For the text-containing cell, return its midpoint in (X, Y) coordinate format. 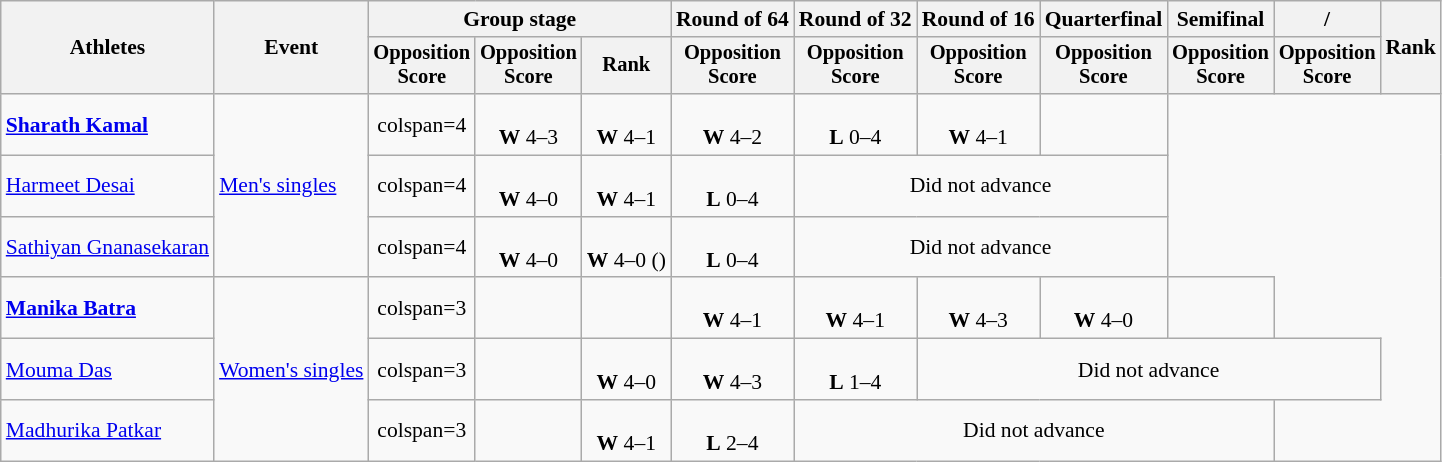
Women's singles (291, 370)
Round of 16 (978, 19)
Men's singles (291, 186)
L 2–4 (732, 430)
W 4–0 () (626, 248)
Semifinal (1220, 19)
Round of 32 (856, 19)
Quarterfinal (1104, 19)
Mouma Das (108, 370)
L 1–4 (856, 370)
Manika Batra (108, 308)
Event (291, 48)
/ (1328, 19)
Madhurika Patkar (108, 430)
W 4–2 (732, 124)
Round of 64 (732, 19)
Harmeet Desai (108, 186)
Sathiyan Gnanasekaran (108, 248)
Athletes (108, 48)
Group stage (519, 19)
Sharath Kamal (108, 124)
